Locate the cell with the specified text and output its [x, y] center coordinate. 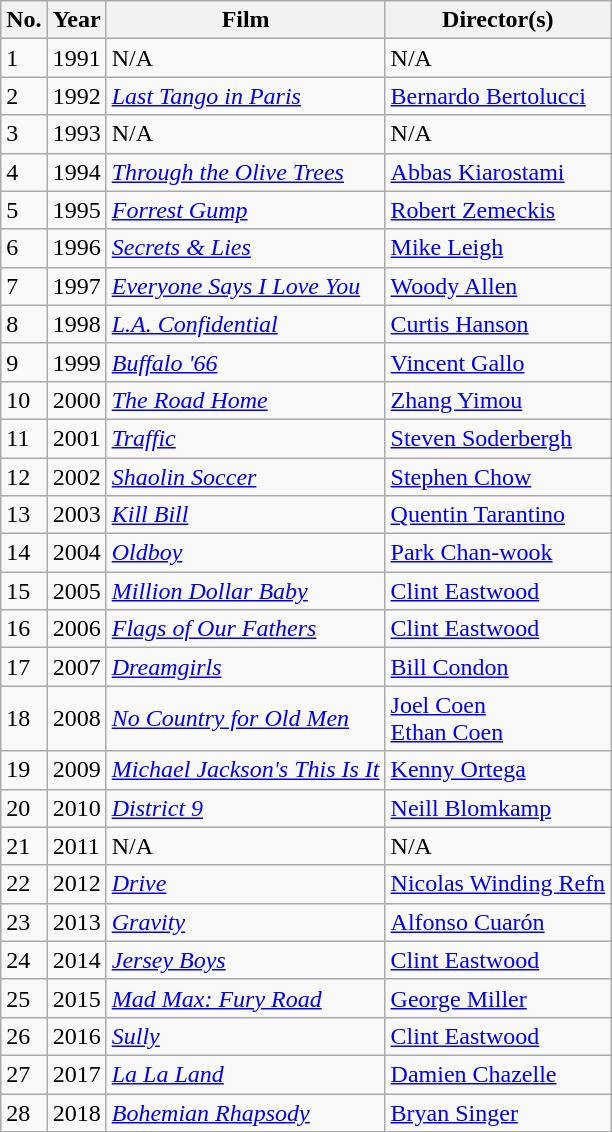
1993 [76, 134]
No Country for Old Men [246, 718]
Buffalo '66 [246, 362]
25 [24, 998]
2000 [76, 400]
Park Chan-wook [498, 553]
2014 [76, 960]
Mike Leigh [498, 248]
2007 [76, 667]
La La Land [246, 1074]
L.A. Confidential [246, 324]
George Miller [498, 998]
11 [24, 438]
Vincent Gallo [498, 362]
19 [24, 770]
1997 [76, 286]
1999 [76, 362]
Stephen Chow [498, 477]
Film [246, 20]
1994 [76, 172]
4 [24, 172]
The Road Home [246, 400]
3 [24, 134]
8 [24, 324]
10 [24, 400]
Through the Olive Trees [246, 172]
Abbas Kiarostami [498, 172]
16 [24, 629]
2013 [76, 922]
Michael Jackson's This Is It [246, 770]
Joel CoenEthan Coen [498, 718]
Drive [246, 884]
2009 [76, 770]
Bernardo Bertolucci [498, 96]
Kill Bill [246, 515]
2004 [76, 553]
2017 [76, 1074]
Alfonso Cuarón [498, 922]
Mad Max: Fury Road [246, 998]
Last Tango in Paris [246, 96]
23 [24, 922]
28 [24, 1113]
Director(s) [498, 20]
Bryan Singer [498, 1113]
1992 [76, 96]
Gravity [246, 922]
2 [24, 96]
2001 [76, 438]
Curtis Hanson [498, 324]
Nicolas Winding Refn [498, 884]
27 [24, 1074]
20 [24, 808]
Kenny Ortega [498, 770]
6 [24, 248]
1995 [76, 210]
2018 [76, 1113]
Steven Soderbergh [498, 438]
14 [24, 553]
Year [76, 20]
2012 [76, 884]
2010 [76, 808]
Neill Blomkamp [498, 808]
Traffic [246, 438]
2011 [76, 846]
Quentin Tarantino [498, 515]
2015 [76, 998]
Jersey Boys [246, 960]
12 [24, 477]
Robert Zemeckis [498, 210]
Bohemian Rhapsody [246, 1113]
Dreamgirls [246, 667]
13 [24, 515]
18 [24, 718]
Forrest Gump [246, 210]
Sully [246, 1036]
Bill Condon [498, 667]
Everyone Says I Love You [246, 286]
7 [24, 286]
15 [24, 591]
2002 [76, 477]
No. [24, 20]
1998 [76, 324]
24 [24, 960]
Oldboy [246, 553]
22 [24, 884]
17 [24, 667]
2008 [76, 718]
1991 [76, 58]
1 [24, 58]
District 9 [246, 808]
5 [24, 210]
26 [24, 1036]
2016 [76, 1036]
9 [24, 362]
2006 [76, 629]
2005 [76, 591]
1996 [76, 248]
2003 [76, 515]
Shaolin Soccer [246, 477]
Flags of Our Fathers [246, 629]
Woody Allen [498, 286]
Secrets & Lies [246, 248]
21 [24, 846]
Zhang Yimou [498, 400]
Million Dollar Baby [246, 591]
Damien Chazelle [498, 1074]
